Search for the cell housing the specified text and yield its (X, Y) center coordinate. 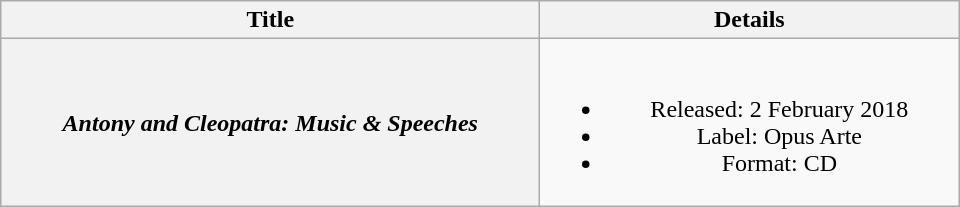
Released: 2 February 2018Label: Opus ArteFormat: CD (750, 122)
Details (750, 20)
Antony and Cleopatra: Music & Speeches (270, 122)
Title (270, 20)
